Find where the given text appears and provide that cell's center as [X, Y] coordinate. 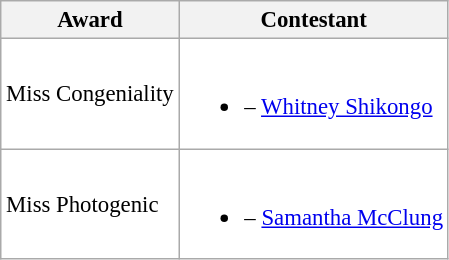
Award [90, 20]
– Samantha McClung [314, 204]
– Whitney Shikongo [314, 94]
Contestant [314, 20]
Miss Congeniality [90, 94]
Miss Photogenic [90, 204]
